For the text-containing cell, return its midpoint in (X, Y) coordinate format. 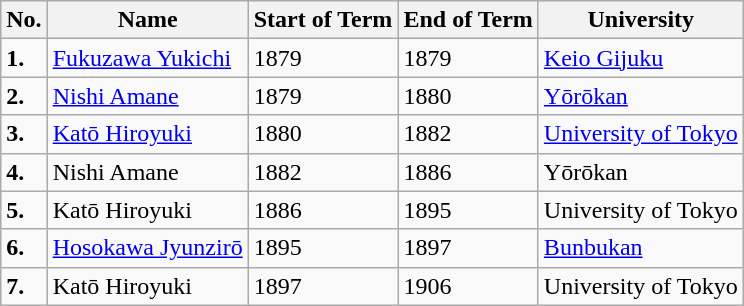
Fukuzawa Yukichi (148, 58)
4. (24, 172)
University (640, 20)
5. (24, 210)
2. (24, 96)
End of Term (468, 20)
Keio Gijuku (640, 58)
Name (148, 20)
3. (24, 134)
Start of Term (323, 20)
1906 (468, 286)
1. (24, 58)
6. (24, 248)
Hosokawa Jyunzirō (148, 248)
No. (24, 20)
7. (24, 286)
Bunbukan (640, 248)
